Output the (x, y) coordinate of the center of the cell containing the given text.  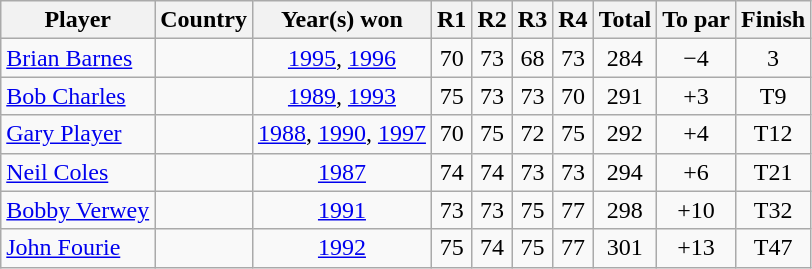
T12 (774, 134)
R4 (573, 20)
Finish (774, 20)
Gary Player (78, 134)
298 (625, 210)
68 (532, 58)
284 (625, 58)
1992 (342, 248)
T47 (774, 248)
John Fourie (78, 248)
301 (625, 248)
T9 (774, 96)
+6 (696, 172)
Bobby Verwey (78, 210)
T21 (774, 172)
3 (774, 58)
291 (625, 96)
1995, 1996 (342, 58)
1989, 1993 (342, 96)
Year(s) won (342, 20)
1988, 1990, 1997 (342, 134)
−4 (696, 58)
Country (204, 20)
Bob Charles (78, 96)
72 (532, 134)
1991 (342, 210)
+10 (696, 210)
Brian Barnes (78, 58)
R1 (451, 20)
R3 (532, 20)
T32 (774, 210)
+4 (696, 134)
1987 (342, 172)
To par (696, 20)
294 (625, 172)
+13 (696, 248)
Total (625, 20)
+3 (696, 96)
Neil Coles (78, 172)
R2 (492, 20)
292 (625, 134)
Player (78, 20)
